Return [X, Y] of the center of cell containing provided text 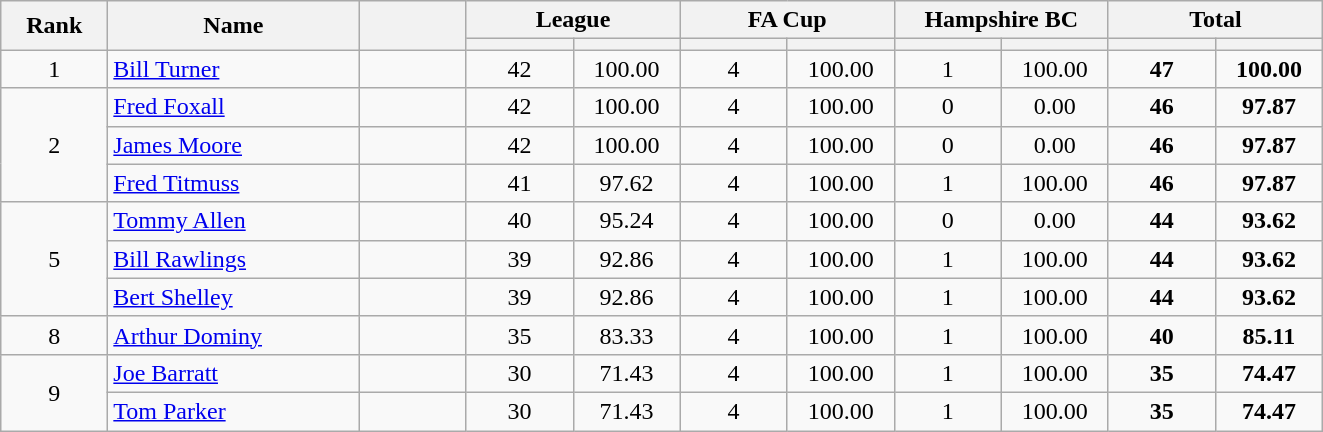
47 [1162, 69]
85.11 [1268, 335]
Tommy Allen [234, 221]
97.62 [626, 183]
James Moore [234, 145]
Bill Turner [234, 69]
2 [54, 145]
Tom Parker [234, 411]
9 [54, 392]
Joe Barratt [234, 373]
95.24 [626, 221]
Rank [54, 26]
41 [520, 183]
8 [54, 335]
Fred Foxall [234, 107]
Bert Shelley [234, 297]
Hampshire BC [1001, 20]
League [573, 20]
5 [54, 259]
Arthur Dominy [234, 335]
Fred Titmuss [234, 183]
Name [234, 26]
Total [1215, 20]
83.33 [626, 335]
FA Cup [787, 20]
Bill Rawlings [234, 259]
